Identify which cell holds the provided text, then report its (x, y) central coordinate. 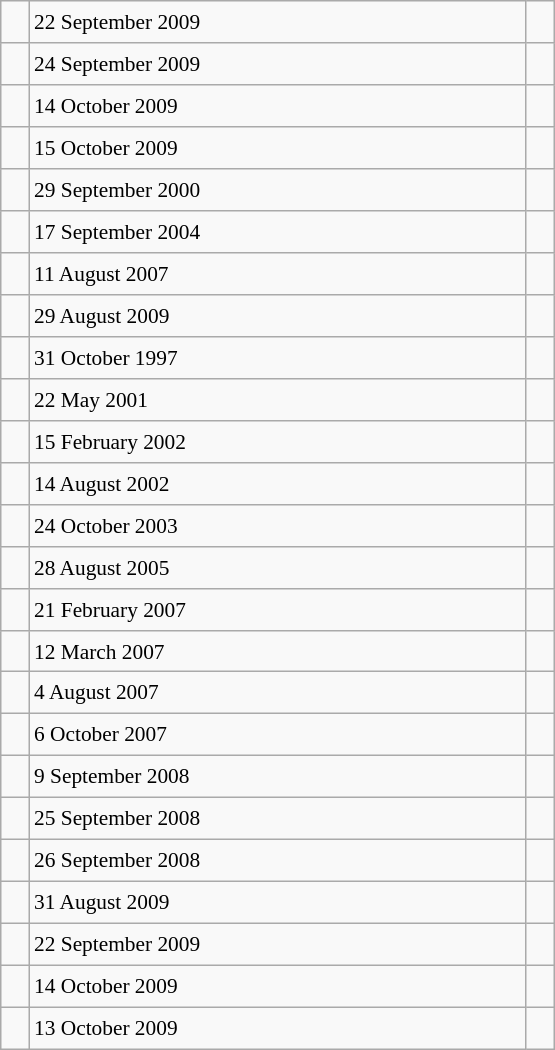
28 August 2005 (278, 567)
26 September 2008 (278, 861)
29 September 2000 (278, 190)
29 August 2009 (278, 316)
9 September 2008 (278, 777)
15 October 2009 (278, 148)
22 May 2001 (278, 399)
15 February 2002 (278, 441)
13 October 2009 (278, 1028)
14 August 2002 (278, 483)
17 September 2004 (278, 232)
31 August 2009 (278, 903)
11 August 2007 (278, 274)
4 August 2007 (278, 693)
6 October 2007 (278, 735)
24 September 2009 (278, 64)
21 February 2007 (278, 609)
24 October 2003 (278, 525)
31 October 1997 (278, 358)
12 March 2007 (278, 651)
25 September 2008 (278, 819)
